Scan for the cell matching the given text and deliver its (x, y) coordinate at center. 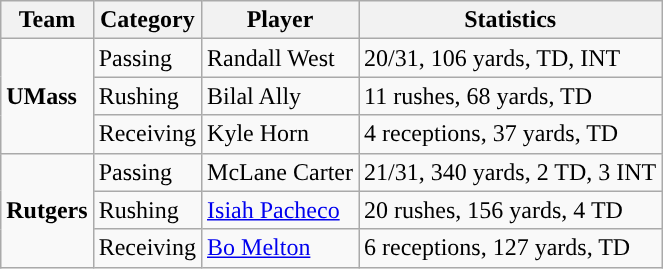
4 receptions, 37 yards, TD (510, 134)
11 rushes, 68 yards, TD (510, 96)
Isiah Pacheco (280, 210)
Bilal Ally (280, 96)
20/31, 106 yards, TD, INT (510, 58)
UMass (47, 96)
Bo Melton (280, 248)
20 rushes, 156 yards, 4 TD (510, 210)
Team (47, 20)
6 receptions, 127 yards, TD (510, 248)
Rutgers (47, 210)
McLane Carter (280, 172)
Randall West (280, 58)
Kyle Horn (280, 134)
Player (280, 20)
Category (147, 20)
Statistics (510, 20)
21/31, 340 yards, 2 TD, 3 INT (510, 172)
